Detect which cell encompasses the target text, then output its [X, Y] center coordinate. 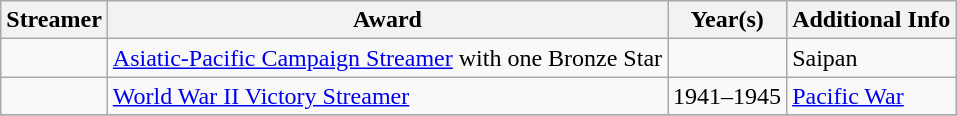
Year(s) [728, 20]
Award [387, 20]
Streamer [54, 20]
Additional Info [872, 20]
Pacific War [872, 96]
Asiatic-Pacific Campaign Streamer with one Bronze Star [387, 58]
World War II Victory Streamer [387, 96]
Saipan [872, 58]
1941–1945 [728, 96]
